Determine the (x, y) coordinate at the center of the cell enclosing the given text.  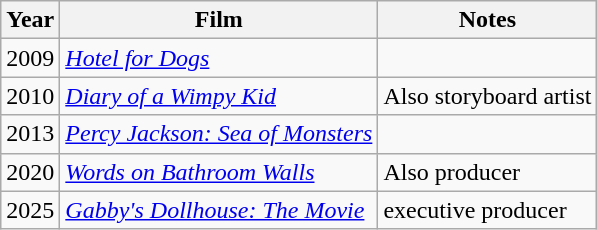
Hotel for Dogs (219, 58)
executive producer (488, 210)
2013 (30, 134)
2010 (30, 96)
2025 (30, 210)
Year (30, 20)
Diary of a Wimpy Kid (219, 96)
2020 (30, 172)
2009 (30, 58)
Film (219, 20)
Percy Jackson: Sea of Monsters (219, 134)
Also producer (488, 172)
Also storyboard artist (488, 96)
Words on Bathroom Walls (219, 172)
Gabby's Dollhouse: The Movie (219, 210)
Notes (488, 20)
